Pinpoint the cell where the given text exists, returning its (X, Y) midpoint coordinate. 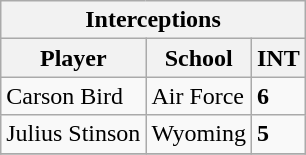
School (199, 58)
5 (278, 134)
INT (278, 58)
Air Force (199, 96)
Player (74, 58)
Julius Stinson (74, 134)
Wyoming (199, 134)
Interceptions (153, 20)
6 (278, 96)
Carson Bird (74, 96)
